Return the [x, y] coordinate for the center point of the cell that contains the specified text.  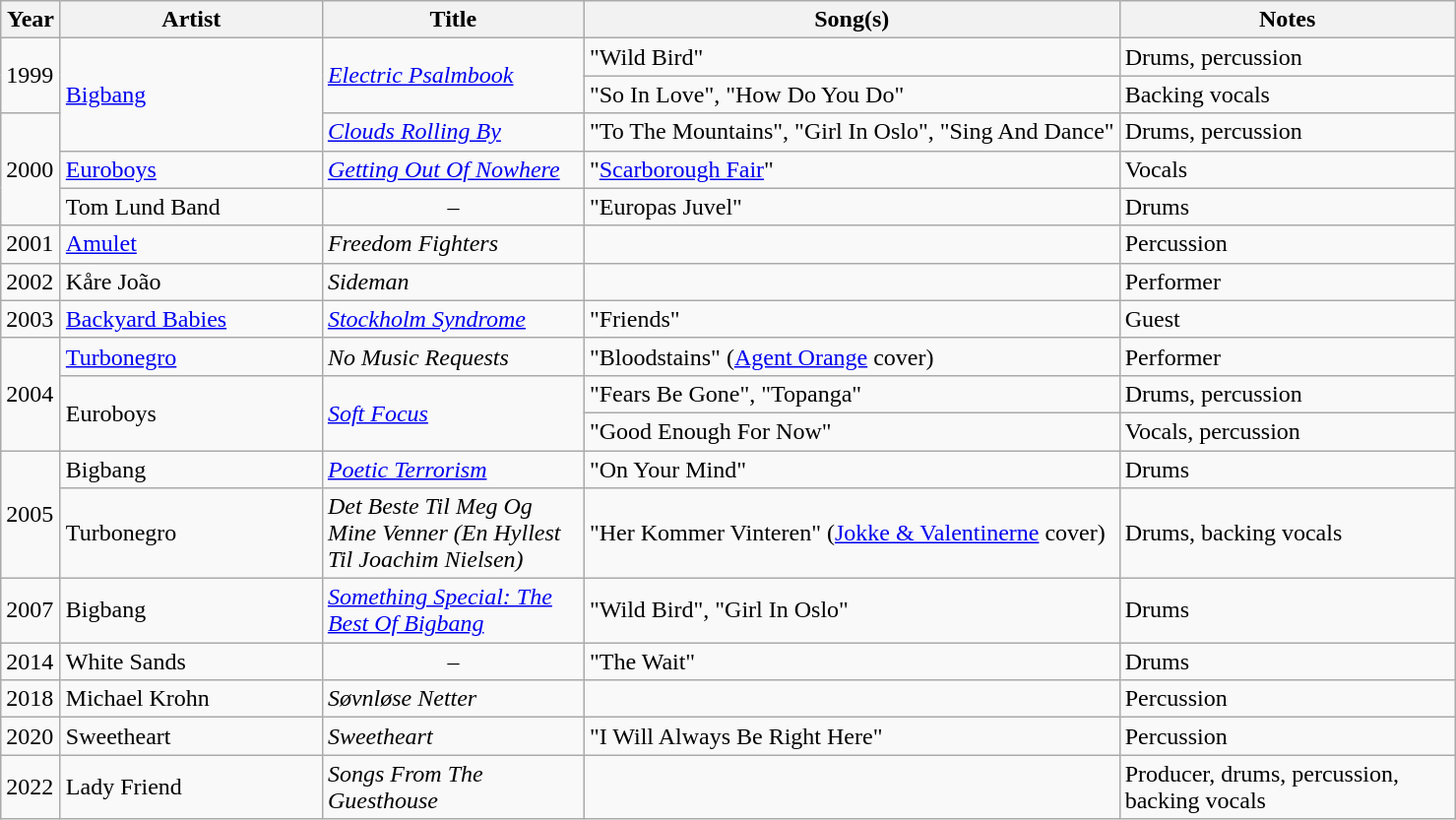
Soft Focus [453, 412]
Poetic Terrorism [453, 470]
Backing vocals [1288, 95]
Year [32, 20]
Vocals, percussion [1288, 431]
Guest [1288, 319]
2000 [32, 169]
Songs From The Guesthouse [453, 788]
2014 [32, 662]
"On Your Mind" [852, 470]
"Europas Juvel" [852, 207]
Freedom Fighters [453, 244]
2001 [32, 244]
Kåre João [191, 282]
Something Special: The Best Of Bigbang [453, 610]
"Scarborough Fair" [852, 169]
Tom Lund Band [191, 207]
"Her Kommer Vinteren" (Jokke & Valentinerne cover) [852, 534]
2005 [32, 515]
2004 [32, 394]
Amulet [191, 244]
"The Wait" [852, 662]
2018 [32, 699]
1999 [32, 76]
"Fears Be Gone", "Topanga" [852, 394]
"To The Mountains", "Girl In Oslo", "Sing And Dance" [852, 132]
Søvnløse Netter [453, 699]
2007 [32, 610]
2002 [32, 282]
Notes [1288, 20]
Drums, backing vocals [1288, 534]
No Music Requests [453, 356]
"So In Love", "How Do You Do" [852, 95]
"I Will Always Be Right Here" [852, 736]
Vocals [1288, 169]
Det Beste Til Meg Og Mine Venner (En Hyllest Til Joachim Nielsen) [453, 534]
"Friends" [852, 319]
Backyard Babies [191, 319]
White Sands [191, 662]
"Wild Bird", "Girl In Oslo" [852, 610]
2003 [32, 319]
Michael Krohn [191, 699]
Lady Friend [191, 788]
Producer, drums, percussion, backing vocals [1288, 788]
Sideman [453, 282]
Electric Psalmbook [453, 76]
Getting Out Of Nowhere [453, 169]
2022 [32, 788]
Clouds Rolling By [453, 132]
Artist [191, 20]
"Wild Bird" [852, 57]
"Good Enough For Now" [852, 431]
"Bloodstains" (Agent Orange cover) [852, 356]
Song(s) [852, 20]
2020 [32, 736]
Stockholm Syndrome [453, 319]
Title [453, 20]
